Extract the (X, Y) coordinate from the center of the cell holding the provided text.  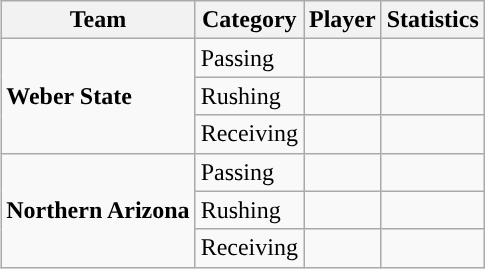
Team (98, 20)
Weber State (98, 96)
Category (249, 20)
Statistics (432, 20)
Northern Arizona (98, 210)
Player (343, 20)
